Capture the cell that displays the provided text and extract its (x, y) central coordinate. 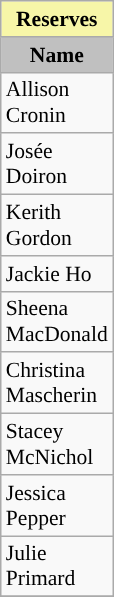
Christina Mascherin (57, 384)
Kerith Gordon (57, 226)
Josée Doiron (57, 164)
Jackie Ho (57, 274)
Allison Cronin (57, 102)
Reserves (57, 19)
Julie Primard (57, 566)
Jessica Pepper (57, 506)
Stacey McNichol (57, 444)
Name (57, 55)
Sheena MacDonald (57, 322)
